Return the [x, y] coordinate for the center point of the cell that contains the specified text.  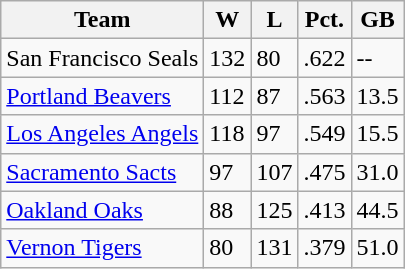
13.5 [378, 96]
-- [378, 58]
.563 [324, 96]
GB [378, 20]
87 [274, 96]
.475 [324, 172]
51.0 [378, 248]
Los Angeles Angels [102, 134]
107 [274, 172]
L [274, 20]
Team [102, 20]
112 [228, 96]
Portland Beavers [102, 96]
Oakland Oaks [102, 210]
31.0 [378, 172]
15.5 [378, 134]
.413 [324, 210]
Pct. [324, 20]
132 [228, 58]
.379 [324, 248]
44.5 [378, 210]
Vernon Tigers [102, 248]
San Francisco Seals [102, 58]
.622 [324, 58]
.549 [324, 134]
Sacramento Sacts [102, 172]
118 [228, 134]
131 [274, 248]
88 [228, 210]
125 [274, 210]
W [228, 20]
